Scan for the cell matching the given text and deliver its [x, y] coordinate at center. 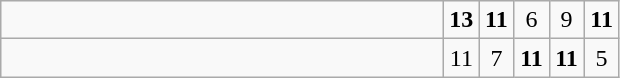
9 [566, 20]
7 [496, 58]
5 [602, 58]
6 [532, 20]
13 [462, 20]
